Determine the [X, Y] coordinate at the center of the cell enclosing the given text.  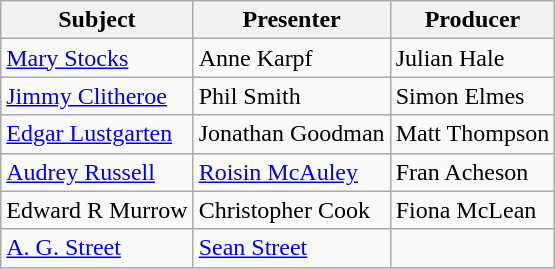
Christopher Cook [292, 210]
Audrey Russell [97, 172]
Roisin McAuley [292, 172]
Fran Acheson [472, 172]
Presenter [292, 20]
Sean Street [292, 248]
Julian Hale [472, 58]
Jimmy Clitheroe [97, 96]
Mary Stocks [97, 58]
Fiona McLean [472, 210]
Edgar Lustgarten [97, 134]
Simon Elmes [472, 96]
Anne Karpf [292, 58]
Producer [472, 20]
Matt Thompson [472, 134]
Edward R Murrow [97, 210]
Phil Smith [292, 96]
Jonathan Goodman [292, 134]
Subject [97, 20]
A. G. Street [97, 248]
